Pinpoint the cell where the given text exists, returning its (X, Y) midpoint coordinate. 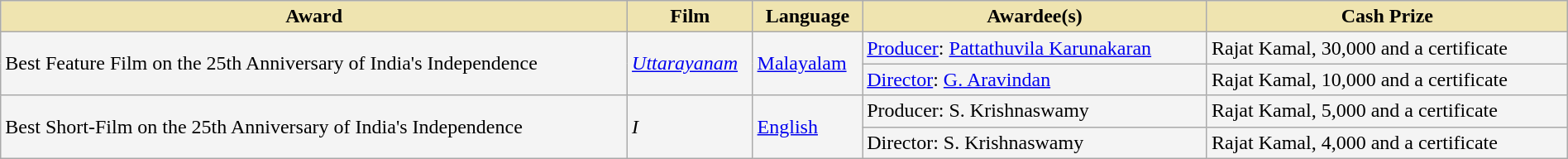
Awardee(s) (1035, 17)
Producer: Pattathuvila Karunakaran (1035, 48)
Rajat Kamal, 4,000 and a certificate (1387, 142)
Rajat Kamal, 10,000 and a certificate (1387, 79)
English (807, 127)
Rajat Kamal, 30,000 and a certificate (1387, 48)
Rajat Kamal, 5,000 and a certificate (1387, 111)
Uttarayanam (691, 64)
Cash Prize (1387, 17)
Film (691, 17)
Producer: S. Krishnaswamy (1035, 111)
Award (314, 17)
Director: G. Aravindan (1035, 79)
Malayalam (807, 64)
Best Feature Film on the 25th Anniversary of India's Independence (314, 64)
I (691, 127)
Best Short-Film on the 25th Anniversary of India's Independence (314, 127)
Director: S. Krishnaswamy (1035, 142)
Language (807, 17)
